From the cell containing the given text, extract its center point as (X, Y) coordinate. 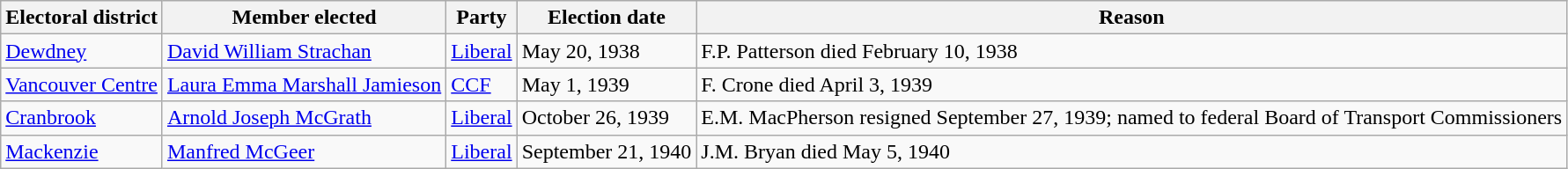
Party (482, 18)
Mackenzie (82, 151)
Vancouver Centre (82, 84)
May 20, 1938 (607, 51)
F.P. Patterson died February 10, 1938 (1132, 51)
Electoral district (82, 18)
F. Crone died April 3, 1939 (1132, 84)
Cranbrook (82, 118)
E.M. MacPherson resigned September 27, 1939; named to federal Board of Transport Commissioners (1132, 118)
Dewdney (82, 51)
CCF (482, 84)
Manfred McGeer (304, 151)
Member elected (304, 18)
Election date (607, 18)
Arnold Joseph McGrath (304, 118)
J.M. Bryan died May 5, 1940 (1132, 151)
May 1, 1939 (607, 84)
September 21, 1940 (607, 151)
October 26, 1939 (607, 118)
David William Strachan (304, 51)
Reason (1132, 18)
Laura Emma Marshall Jamieson (304, 84)
